For the text-containing cell, return its midpoint in (x, y) coordinate format. 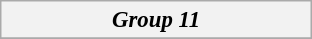
Group 11 (156, 20)
